Locate the cell with the specified text and output its [x, y] center coordinate. 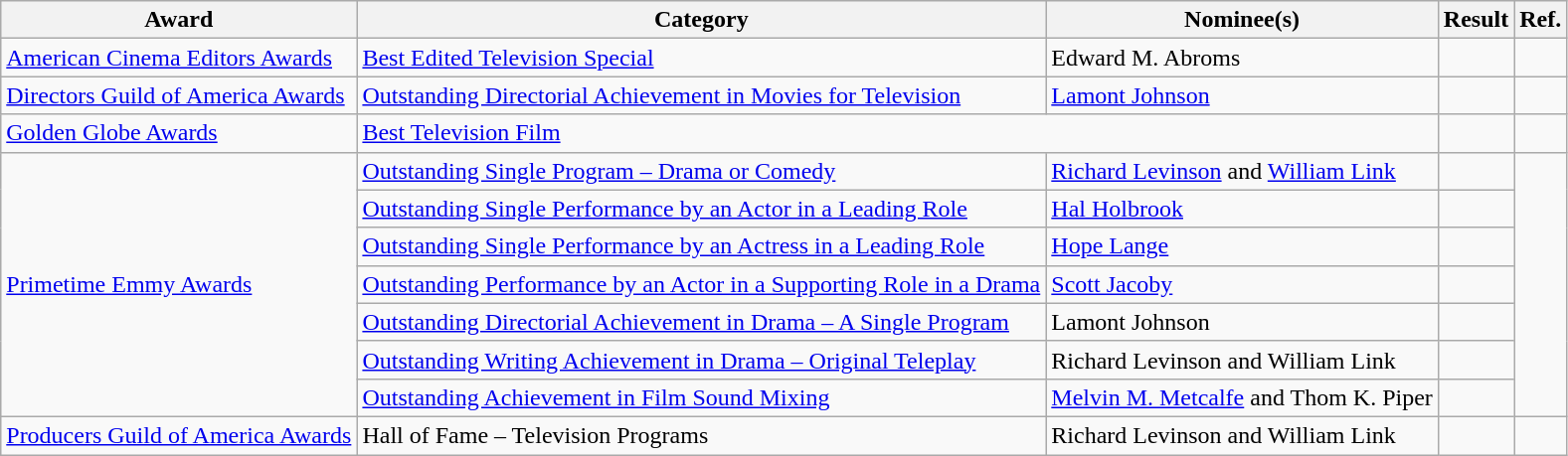
Scott Jacoby [1243, 284]
Melvin M. Metcalfe and Thom K. Piper [1243, 397]
Outstanding Directorial Achievement in Drama – A Single Program [702, 322]
Ref. [1541, 20]
Result [1476, 20]
Hall of Fame – Television Programs [702, 435]
Outstanding Single Performance by an Actor in a Leading Role [702, 209]
Award [179, 20]
Producers Guild of America Awards [179, 435]
Category [702, 20]
Directors Guild of America Awards [179, 95]
Primetime Emmy Awards [179, 284]
Hope Lange [1243, 246]
Best Television Film [897, 133]
Edward M. Abroms [1243, 58]
Hal Holbrook [1243, 209]
Best Edited Television Special [702, 58]
American Cinema Editors Awards [179, 58]
Outstanding Single Performance by an Actress in a Leading Role [702, 246]
Outstanding Writing Achievement in Drama – Original Teleplay [702, 360]
Outstanding Achievement in Film Sound Mixing [702, 397]
Golden Globe Awards [179, 133]
Outstanding Performance by an Actor in a Supporting Role in a Drama [702, 284]
Outstanding Directorial Achievement in Movies for Television [702, 95]
Outstanding Single Program – Drama or Comedy [702, 171]
Nominee(s) [1243, 20]
